Locate the cell with the specified text and output its [X, Y] center coordinate. 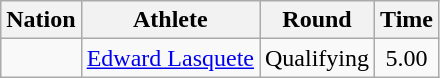
5.00 [407, 58]
Qualifying [318, 58]
Athlete [170, 20]
Nation [41, 20]
Time [407, 20]
Round [318, 20]
Edward Lasquete [170, 58]
